Detect which cell encompasses the target text, then output its (X, Y) center coordinate. 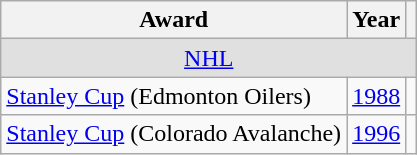
NHL (209, 58)
Year (376, 20)
Award (174, 20)
Stanley Cup (Colorado Avalanche) (174, 134)
1988 (376, 96)
1996 (376, 134)
Stanley Cup (Edmonton Oilers) (174, 96)
